Output the (X, Y) coordinate of the center of the cell containing the given text.  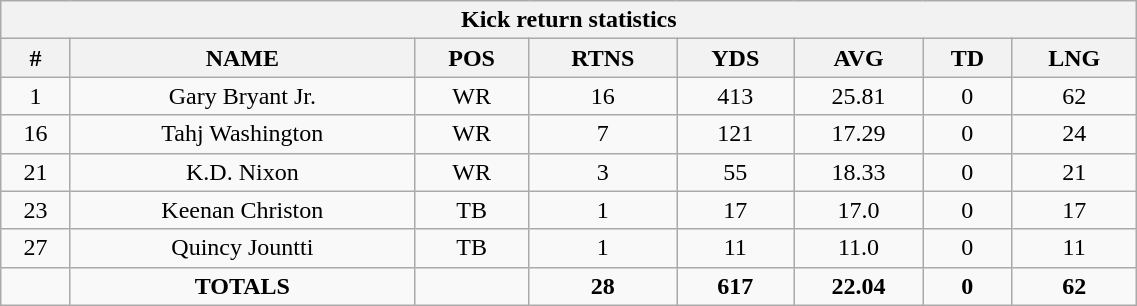
55 (736, 172)
28 (603, 286)
TD (967, 58)
K.D. Nixon (242, 172)
LNG (1074, 58)
24 (1074, 134)
17.0 (858, 210)
AVG (858, 58)
RTNS (603, 58)
11.0 (858, 248)
TOTALS (242, 286)
3 (603, 172)
YDS (736, 58)
7 (603, 134)
# (36, 58)
NAME (242, 58)
617 (736, 286)
Keenan Christon (242, 210)
25.81 (858, 96)
121 (736, 134)
27 (36, 248)
17.29 (858, 134)
23 (36, 210)
413 (736, 96)
Tahj Washington (242, 134)
POS (472, 58)
18.33 (858, 172)
Quincy Jountti (242, 248)
22.04 (858, 286)
Gary Bryant Jr. (242, 96)
Kick return statistics (569, 20)
